Extract the [x, y] coordinate from the center of the cell holding the provided text.  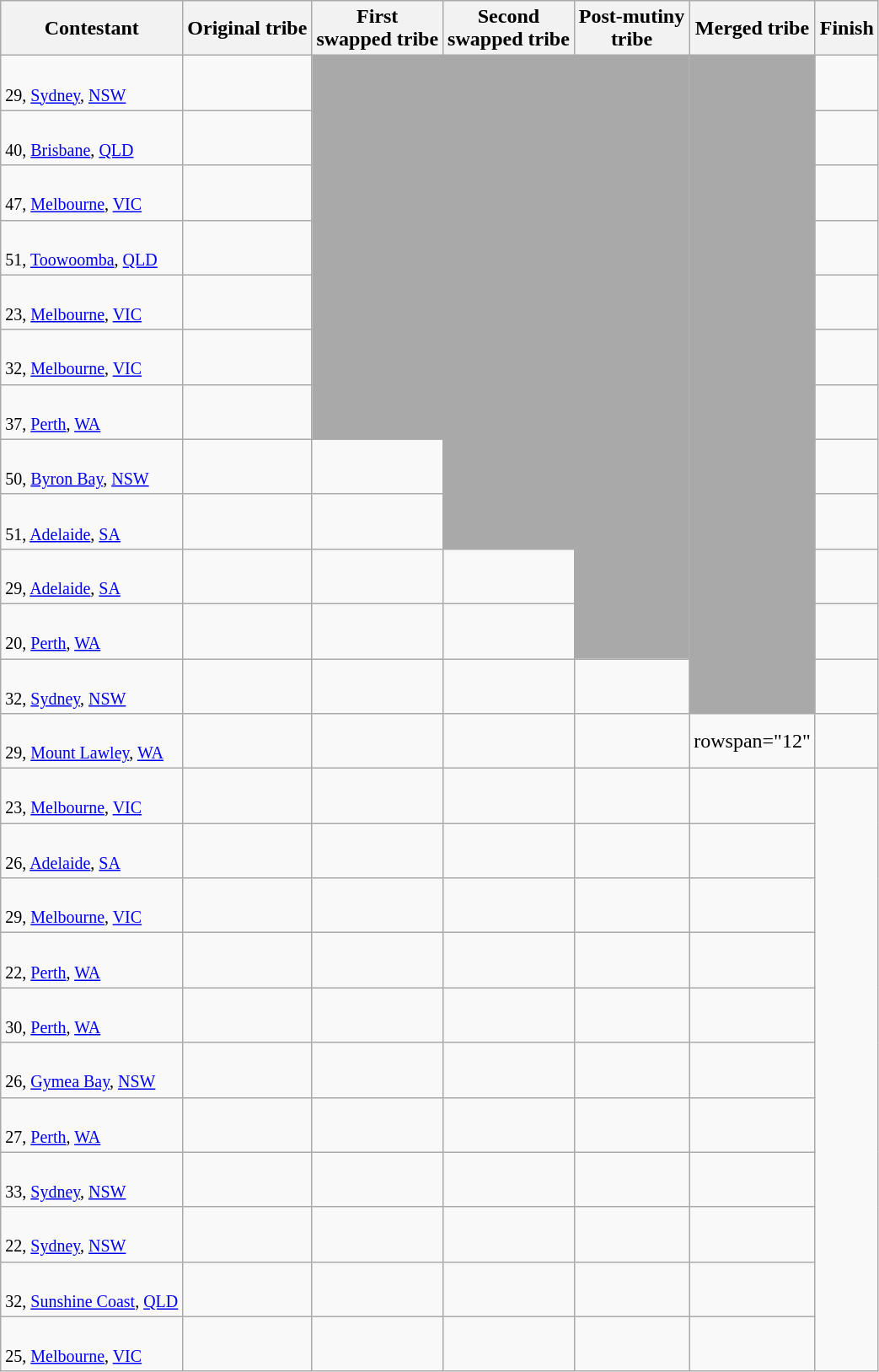
37, Perth, WA [92, 411]
32, Sydney, NSW [92, 686]
Firstswapped tribe [378, 29]
51, Adelaide, SA [92, 521]
rowspan="12" [753, 742]
Contestant [92, 29]
30, Perth, WA [92, 1015]
25, Melbourne, VIC [92, 1343]
Merged tribe [753, 29]
32, Sunshine Coast, QLD [92, 1289]
50, Byron Bay, NSW [92, 467]
33, Sydney, NSW [92, 1180]
26, Adelaide, SA [92, 851]
Post-mutinytribe [631, 29]
29, Mount Lawley, WA [92, 742]
20, Perth, WA [92, 630]
47, Melbourne, VIC [92, 192]
32, Melbourne, VIC [92, 357]
Finish [846, 29]
Secondswapped tribe [509, 29]
26, Gymea Bay, NSW [92, 1070]
29, Adelaide, SA [92, 576]
51, Toowoomba, QLD [92, 248]
Original tribe [248, 29]
27, Perth, WA [92, 1124]
29, Melbourne, VIC [92, 905]
29, Sydney, NSW [92, 83]
22, Perth, WA [92, 961]
40, Brisbane, QLD [92, 138]
22, Sydney, NSW [92, 1234]
